From the cell containing the given text, extract its center point as (x, y) coordinate. 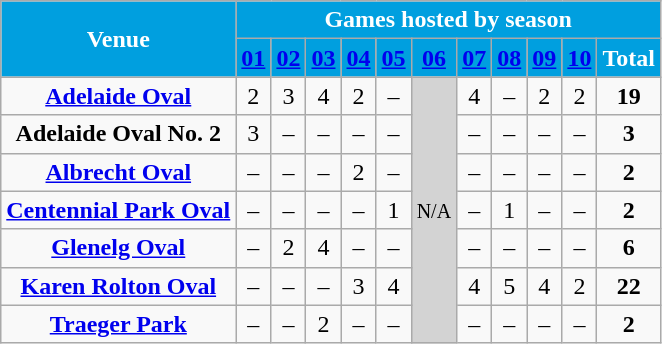
Albrecht Oval (118, 172)
Traeger Park (118, 324)
6 (629, 248)
02 (288, 58)
Glenelg Oval (118, 248)
Karen Rolton Oval (118, 286)
N/A (434, 210)
22 (629, 286)
Games hosted by season (448, 20)
Total (629, 58)
01 (254, 58)
04 (358, 58)
Adelaide Oval No. 2 (118, 134)
Adelaide Oval (118, 96)
09 (544, 58)
03 (324, 58)
05 (394, 58)
5 (510, 286)
Centennial Park Oval (118, 210)
08 (510, 58)
Venue (118, 39)
07 (474, 58)
06 (434, 58)
19 (629, 96)
10 (580, 58)
